From the cell containing the given text, extract its center point as (x, y) coordinate. 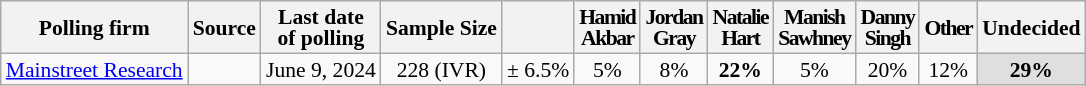
± 6.5% (538, 68)
20% (888, 68)
Undecided (1031, 27)
12% (948, 68)
Natalie Hart (741, 27)
Jordan Gray (674, 27)
228 (IVR) (442, 68)
Danny Singh (888, 27)
Manish Sawhney (814, 27)
Sample Size (442, 27)
Hamid Akbar (607, 27)
Polling firm (94, 27)
Mainstreet Research (94, 68)
Other (948, 27)
Last dateof polling (321, 27)
June 9, 2024 (321, 68)
22% (741, 68)
8% (674, 68)
29% (1031, 68)
Source (224, 27)
